Scan for the cell matching the given text and deliver its (x, y) coordinate at center. 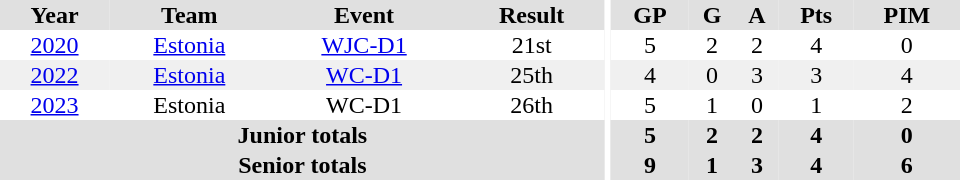
6 (907, 165)
Year (54, 15)
2023 (54, 105)
21st (532, 45)
Senior totals (302, 165)
Junior totals (302, 135)
2020 (54, 45)
26th (532, 105)
WJC-D1 (364, 45)
A (757, 15)
Team (189, 15)
Result (532, 15)
PIM (907, 15)
25th (532, 75)
GP (650, 15)
Event (364, 15)
Pts (816, 15)
G (712, 15)
2022 (54, 75)
9 (650, 165)
